For the text-containing cell, return its midpoint in [X, Y] coordinate format. 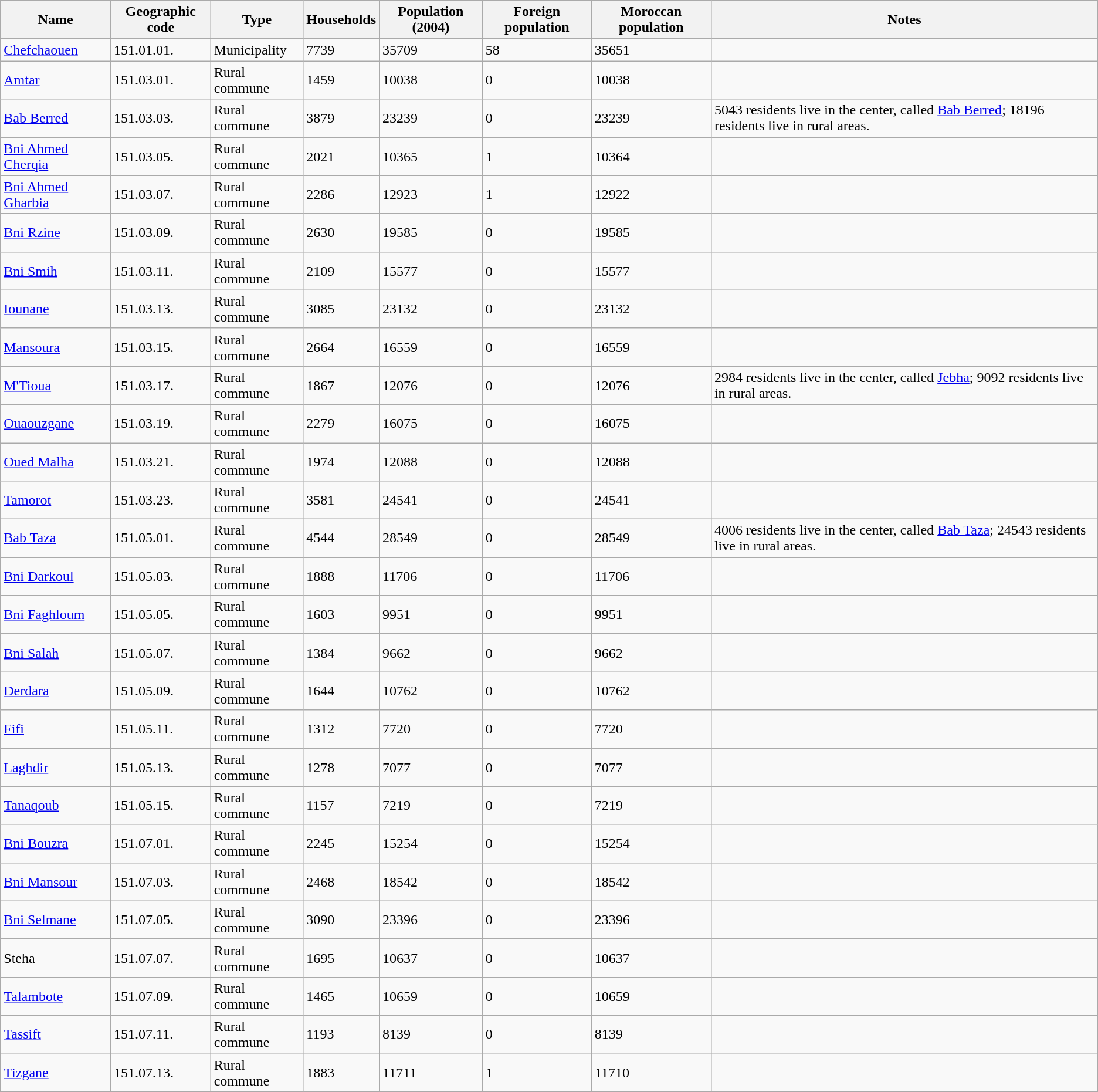
151.03.07. [161, 195]
151.03.09. [161, 232]
Tassift [56, 1034]
Name [56, 20]
3085 [341, 309]
2021 [341, 156]
151.03.11. [161, 271]
151.03.01. [161, 80]
Geographic code [161, 20]
151.07.11. [161, 1034]
1459 [341, 80]
151.05.05. [161, 615]
Tanaqoub [56, 805]
1867 [341, 385]
2286 [341, 195]
2468 [341, 881]
Mansoura [56, 347]
Population (2004) [431, 20]
3879 [341, 119]
5043 residents live in the center, called Bab Berred; 18196 residents live in rural areas. [904, 119]
10365 [431, 156]
Steha [56, 958]
151.03.15. [161, 347]
10364 [651, 156]
Chefchaouen [56, 50]
Laghdir [56, 768]
7739 [341, 50]
1312 [341, 729]
1974 [341, 461]
1644 [341, 691]
1278 [341, 768]
1888 [341, 576]
3090 [341, 920]
151.07.09. [161, 996]
Type [257, 20]
151.01.01. [161, 50]
Bni Smih [56, 271]
151.05.07. [161, 653]
2279 [341, 424]
151.05.13. [161, 768]
151.05.15. [161, 805]
151.07.07. [161, 958]
Foreign population [537, 20]
151.03.17. [161, 385]
1193 [341, 1034]
Ouaouzgane [56, 424]
151.03.21. [161, 461]
151.07.05. [161, 920]
Oued Malha [56, 461]
Bni Salah [56, 653]
2630 [341, 232]
2664 [341, 347]
Amtar [56, 80]
4006 residents live in the center, called Bab Taza; 24543 residents live in rural areas. [904, 539]
12922 [651, 195]
Notes [904, 20]
Tizgane [56, 1073]
Bni Rzine [56, 232]
Bni Ahmed Cherqia [56, 156]
151.05.03. [161, 576]
151.03.05. [161, 156]
1695 [341, 958]
151.03.13. [161, 309]
2109 [341, 271]
12923 [431, 195]
Iounane [56, 309]
1157 [341, 805]
3581 [341, 500]
Municipality [257, 50]
Bni Mansour [56, 881]
Derdara [56, 691]
4544 [341, 539]
Bab Taza [56, 539]
35651 [651, 50]
1883 [341, 1073]
Bni Ahmed Gharbia [56, 195]
11710 [651, 1073]
58 [537, 50]
151.07.03. [161, 881]
11711 [431, 1073]
35709 [431, 50]
Households [341, 20]
Bni Darkoul [56, 576]
151.05.11. [161, 729]
1465 [341, 996]
151.03.23. [161, 500]
151.07.01. [161, 844]
Talambote [56, 996]
Bni Selmane [56, 920]
Bni Bouzra [56, 844]
2245 [341, 844]
151.03.19. [161, 424]
151.05.01. [161, 539]
151.05.09. [161, 691]
M'Tioua [56, 385]
151.07.13. [161, 1073]
151.03.03. [161, 119]
1603 [341, 615]
1384 [341, 653]
Fifi [56, 729]
Moroccan population [651, 20]
Bni Faghloum [56, 615]
2984 residents live in the center, called Jebha; 9092 residents live in rural areas. [904, 385]
Bab Berred [56, 119]
Tamorot [56, 500]
